Detect which cell encompasses the target text, then output its [X, Y] center coordinate. 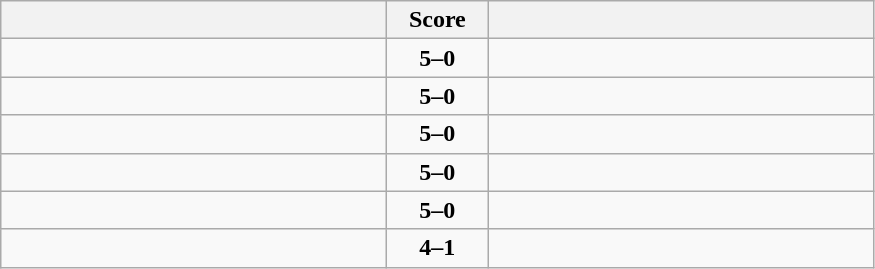
4–1 [438, 248]
Score [438, 20]
